Return [X, Y] of the center of cell containing provided text 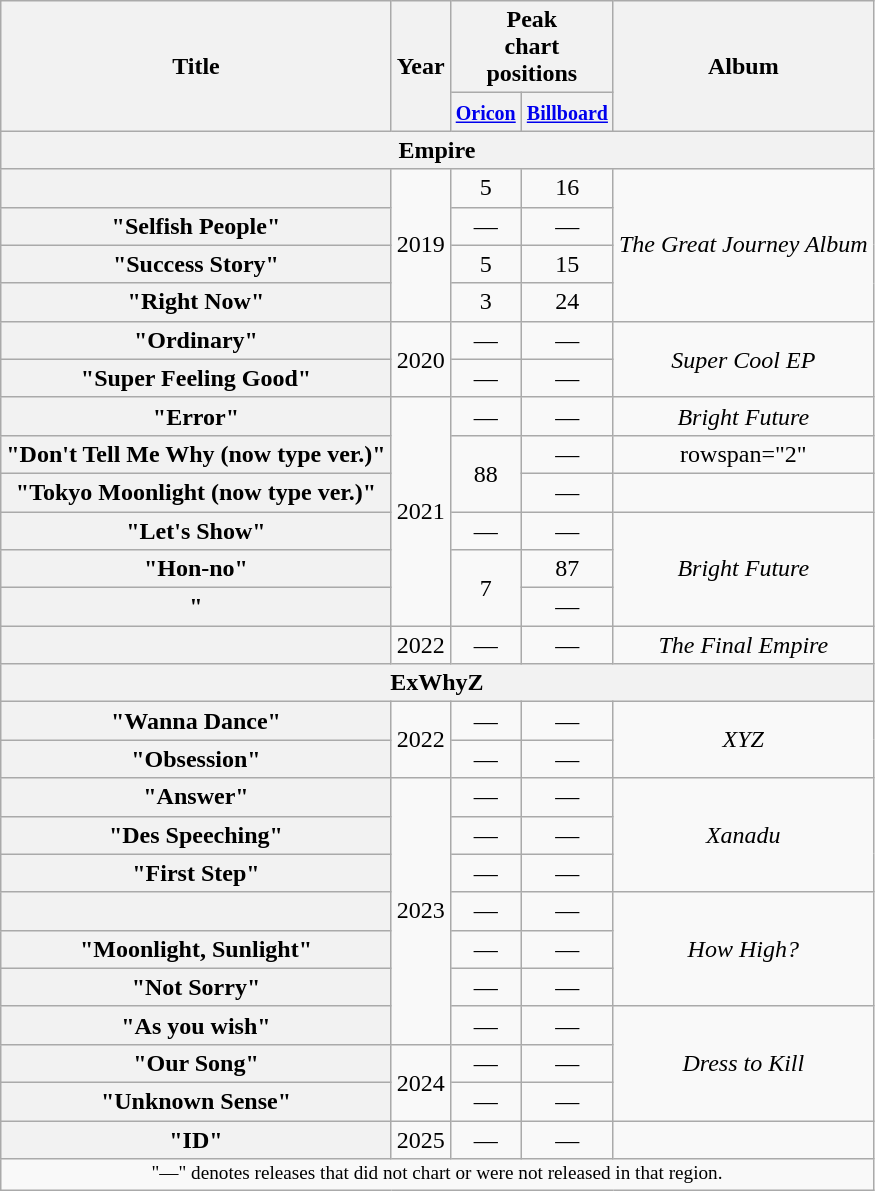
"As you wish" [196, 1025]
ExWhyZ [437, 683]
2025 [420, 1139]
Title [196, 66]
88 [486, 473]
"Success Story" [196, 264]
3 [486, 302]
Oricon [486, 112]
Billboard [567, 112]
Year [420, 66]
15 [567, 264]
XYZ [743, 740]
2019 [420, 245]
"Ordinary" [196, 340]
Super Cool EP [743, 359]
"Not Sorry" [196, 987]
The Great Journey Album [743, 245]
"First Step" [196, 873]
2023 [420, 911]
"Wanna Dance" [196, 721]
How High? [743, 949]
" [196, 607]
"—" denotes releases that did not chart or were not released in that region. [437, 1175]
"Super Feeling Good" [196, 378]
"Tokyo Moonlight (now type ver.)" [196, 492]
2021 [420, 511]
"Right Now" [196, 302]
24 [567, 302]
Xanadu [743, 835]
"Des Speeching" [196, 835]
"Don't Tell Me Why (now type ver.)" [196, 454]
"Moonlight, Sunlight" [196, 949]
"Let's Show" [196, 531]
7 [486, 588]
2024 [420, 1082]
Peak chart positions [532, 47]
87 [567, 569]
"Error" [196, 416]
"Selfish People" [196, 226]
2020 [420, 359]
Empire [437, 150]
The Final Empire [743, 645]
"ID" [196, 1139]
"Obsession" [196, 759]
Album [743, 66]
"Hon-no" [196, 569]
rowspan="2" [743, 454]
16 [567, 188]
"Our Song" [196, 1063]
"Unknown Sense" [196, 1101]
"Answer" [196, 797]
Dress to Kill [743, 1063]
